Capture the cell that displays the provided text and extract its (x, y) central coordinate. 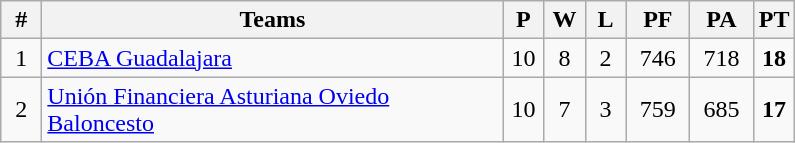
18 (774, 58)
L (606, 20)
7 (564, 110)
PA (722, 20)
1 (22, 58)
17 (774, 110)
3 (606, 110)
W (564, 20)
759 (658, 110)
8 (564, 58)
Unión Financiera Asturiana Oviedo Baloncesto (272, 110)
CEBA Guadalajara (272, 58)
PF (658, 20)
P (524, 20)
746 (658, 58)
PT (774, 20)
# (22, 20)
718 (722, 58)
685 (722, 110)
Teams (272, 20)
